Locate the cell with the specified text and output its [X, Y] center coordinate. 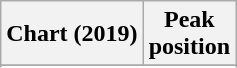
Chart (2019) [72, 34]
Peakposition [189, 34]
